From the cell containing the given text, extract its center point as (X, Y) coordinate. 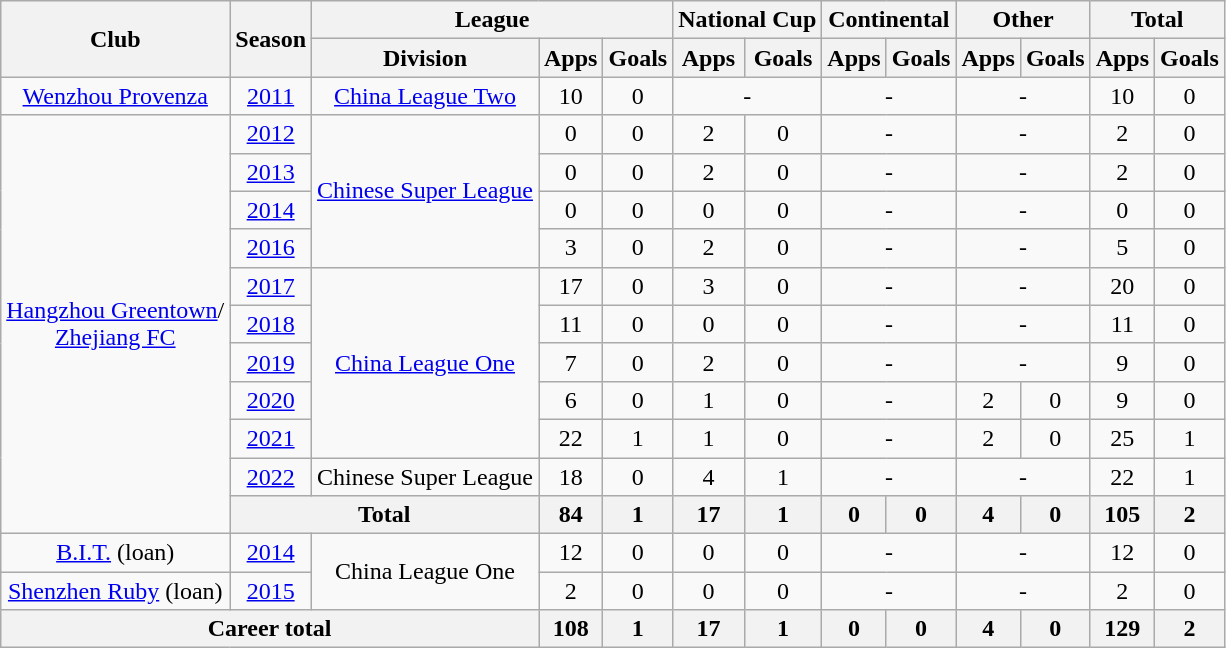
2020 (271, 400)
25 (1122, 438)
2015 (271, 591)
7 (570, 362)
129 (1122, 629)
Shenzhen Ruby (loan) (116, 591)
Career total (270, 629)
Season (271, 39)
2022 (271, 477)
2012 (271, 134)
Wenzhou Provenza (116, 96)
Club (116, 39)
B.I.T. (loan) (116, 553)
2017 (271, 286)
2018 (271, 324)
2021 (271, 438)
20 (1122, 286)
84 (570, 515)
2016 (271, 248)
5 (1122, 248)
Other (1023, 20)
18 (570, 477)
Division (426, 58)
2019 (271, 362)
China League Two (426, 96)
Continental (889, 20)
National Cup (748, 20)
Hangzhou Greentown/Zhejiang FC (116, 324)
6 (570, 400)
2011 (271, 96)
105 (1122, 515)
108 (570, 629)
League (492, 20)
2013 (271, 172)
